Scan for the cell matching the given text and deliver its (x, y) coordinate at center. 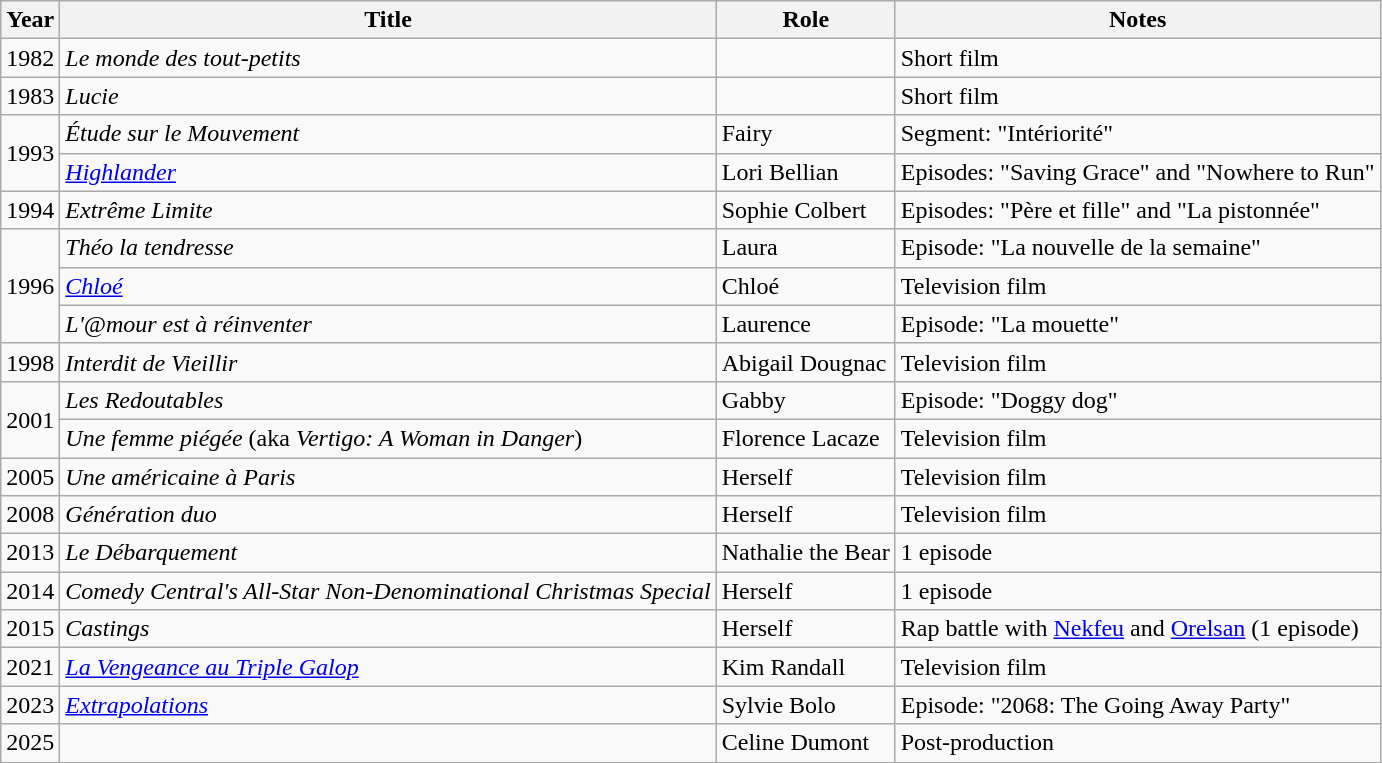
Nathalie the Bear (806, 553)
Castings (388, 629)
2008 (30, 515)
Théo la tendresse (388, 248)
1983 (30, 96)
2021 (30, 667)
Laurence (806, 324)
Extrapolations (388, 705)
Segment: "Intériorité" (1138, 134)
2015 (30, 629)
Rap battle with Nekfeu and Orelsan (1 episode) (1138, 629)
Year (30, 20)
Gabby (806, 400)
Abigail Dougnac (806, 362)
Une femme piégée (aka Vertigo: A Woman in Danger) (388, 438)
Episode: "2068: The Going Away Party" (1138, 705)
2005 (30, 477)
Comedy Central's All-Star Non-Denominational Christmas Special (388, 591)
Laura (806, 248)
Le Débarquement (388, 553)
Celine Dumont (806, 743)
1994 (30, 210)
2014 (30, 591)
Episode: "La mouette" (1138, 324)
Highlander (388, 172)
Étude sur le Mouvement (388, 134)
L'@mour est à réinventer (388, 324)
Lori Bellian (806, 172)
Fairy (806, 134)
Episode: "La nouvelle de la semaine" (1138, 248)
Title (388, 20)
1982 (30, 58)
Episode: "Doggy dog" (1138, 400)
La Vengeance au Triple Galop (388, 667)
1996 (30, 286)
Une américaine à Paris (388, 477)
Post-production (1138, 743)
Florence Lacaze (806, 438)
Le monde des tout-petits (388, 58)
Notes (1138, 20)
Génération duo (388, 515)
Les Redoutables (388, 400)
2001 (30, 419)
Lucie (388, 96)
Extrême Limite (388, 210)
2013 (30, 553)
Sylvie Bolo (806, 705)
Interdit de Vieillir (388, 362)
Episodes: "Saving Grace" and "Nowhere to Run" (1138, 172)
1993 (30, 153)
Sophie Colbert (806, 210)
Kim Randall (806, 667)
Episodes: "Père et fille" and "La pistonnée" (1138, 210)
1998 (30, 362)
Role (806, 20)
2023 (30, 705)
2025 (30, 743)
